Find where the given text appears and provide that cell's center as [x, y] coordinate. 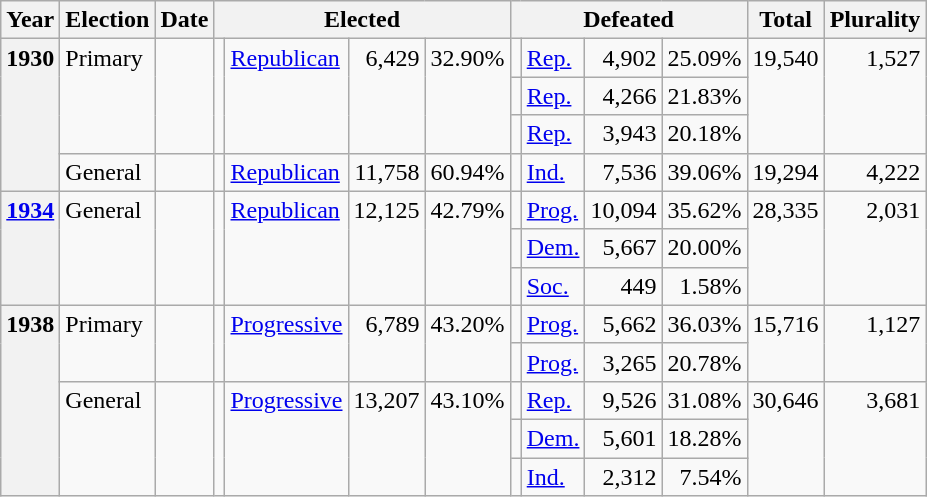
28,335 [786, 248]
4,902 [624, 58]
12,125 [386, 248]
7,536 [624, 172]
20.78% [704, 362]
7.54% [704, 477]
35.62% [704, 210]
1938 [30, 400]
10,094 [624, 210]
Defeated [628, 20]
25.09% [704, 58]
31.08% [704, 400]
4,266 [624, 96]
3,943 [624, 134]
21.83% [704, 96]
3,265 [624, 362]
6,789 [386, 343]
5,667 [624, 248]
5,601 [624, 438]
Plurality [875, 20]
32.90% [468, 96]
15,716 [786, 343]
20.18% [704, 134]
Date [184, 20]
1.58% [704, 286]
20.00% [704, 248]
42.79% [468, 248]
2,312 [624, 477]
2,031 [875, 248]
11,758 [386, 172]
5,662 [624, 324]
43.10% [468, 438]
18.28% [704, 438]
13,207 [386, 438]
43.20% [468, 343]
Election [108, 20]
Soc. [553, 286]
6,429 [386, 96]
3,681 [875, 438]
30,646 [786, 438]
Total [786, 20]
1,127 [875, 343]
1934 [30, 248]
39.06% [704, 172]
36.03% [704, 324]
4,222 [875, 172]
9,526 [624, 400]
1930 [30, 115]
1,527 [875, 96]
Year [30, 20]
19,294 [786, 172]
60.94% [468, 172]
449 [624, 286]
Elected [362, 20]
19,540 [786, 96]
